Output the (X, Y) coordinate of the center of the cell containing the given text.  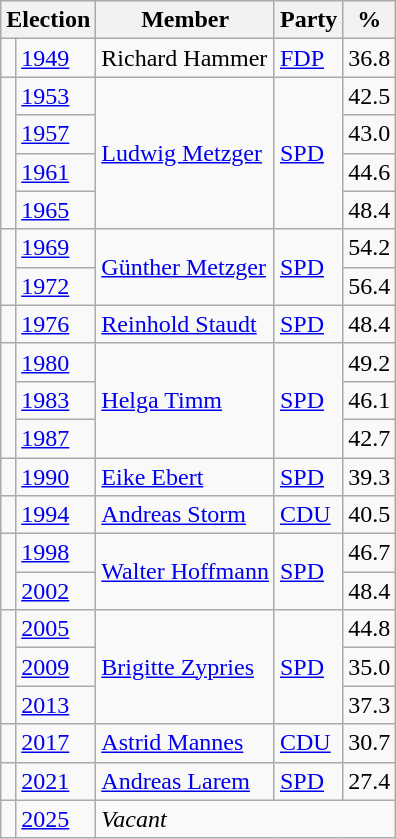
1994 (56, 515)
39.3 (370, 477)
54.2 (370, 248)
1980 (56, 362)
49.2 (370, 362)
Andreas Larem (186, 781)
2021 (56, 781)
Party (308, 20)
46.7 (370, 553)
27.4 (370, 781)
Günther Metzger (186, 267)
% (370, 20)
44.6 (370, 172)
37.3 (370, 705)
Ludwig Metzger (186, 153)
40.5 (370, 515)
2009 (56, 667)
2013 (56, 705)
2017 (56, 743)
Election (48, 20)
1972 (56, 286)
1953 (56, 96)
FDP (308, 58)
Brigitte Zypries (186, 667)
1965 (56, 210)
1969 (56, 248)
Astrid Mannes (186, 743)
Walter Hoffmann (186, 572)
42.7 (370, 438)
43.0 (370, 134)
1949 (56, 58)
1990 (56, 477)
2005 (56, 629)
1983 (56, 400)
1961 (56, 172)
1976 (56, 324)
Member (186, 20)
44.8 (370, 629)
Reinhold Staudt (186, 324)
36.8 (370, 58)
1957 (56, 134)
Vacant (246, 819)
1987 (56, 438)
35.0 (370, 667)
42.5 (370, 96)
46.1 (370, 400)
Helga Timm (186, 400)
Richard Hammer (186, 58)
Eike Ebert (186, 477)
56.4 (370, 286)
Andreas Storm (186, 515)
1998 (56, 553)
30.7 (370, 743)
2002 (56, 591)
2025 (56, 819)
